Extract the (X, Y) coordinate from the center of the cell holding the provided text.  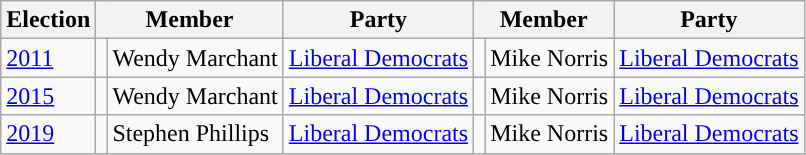
2015 (48, 96)
2019 (48, 134)
Election (48, 20)
Stephen Phillips (195, 134)
2011 (48, 58)
